For the text-containing cell, return its midpoint in [X, Y] coordinate format. 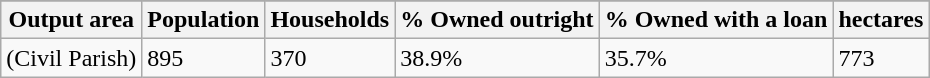
Households [330, 20]
Population [204, 20]
370 [330, 58]
38.9% [497, 58]
hectares [881, 20]
895 [204, 58]
% Owned with a loan [716, 20]
Output area [72, 20]
35.7% [716, 58]
% Owned outright [497, 20]
773 [881, 58]
(Civil Parish) [72, 58]
